From the cell containing the given text, extract its center point as (x, y) coordinate. 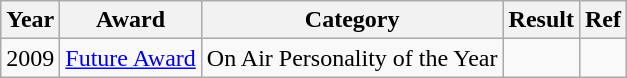
Category (352, 20)
On Air Personality of the Year (352, 58)
Award (131, 20)
Ref (602, 20)
2009 (30, 58)
Result (541, 20)
Future Award (131, 58)
Year (30, 20)
